Determine the (x, y) coordinate at the center of the cell enclosing the given text.  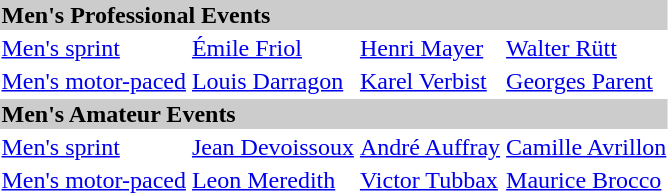
Georges Parent (586, 81)
André Auffray (430, 147)
Men's Professional Events (334, 15)
Karel Verbist (430, 81)
Men's Amateur Events (334, 114)
Émile Friol (272, 48)
Louis Darragon (272, 81)
Jean Devoissoux (272, 147)
Walter Rütt (586, 48)
Men's motor-paced (94, 81)
Henri Mayer (430, 48)
Camille Avrillon (586, 147)
